Locate the cell with the specified text and output its [X, Y] center coordinate. 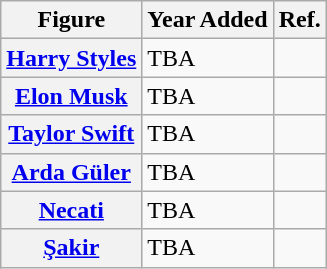
Elon Musk [72, 96]
Şakir [72, 248]
Taylor Swift [72, 134]
Ref. [300, 20]
Year Added [208, 20]
Necati [72, 210]
Arda Güler [72, 172]
Figure [72, 20]
Harry Styles [72, 58]
